Return the [x, y] coordinate for the center point of the cell that contains the specified text.  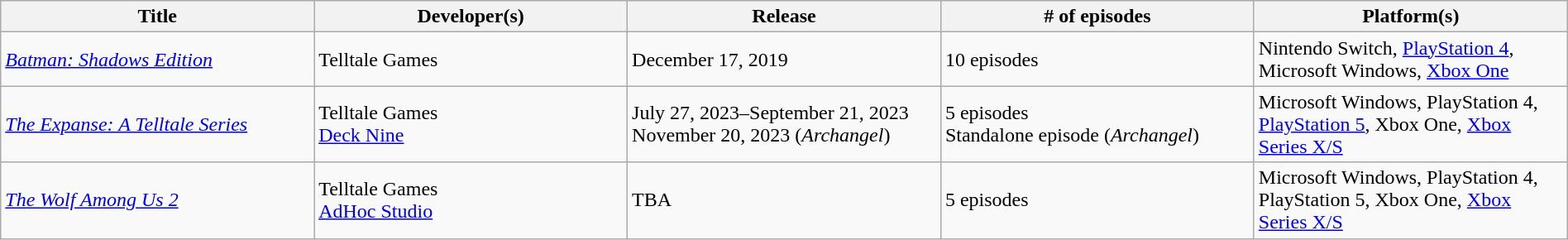
The Wolf Among Us 2 [157, 200]
Release [784, 17]
Telltale Games [471, 60]
Telltale GamesAdHoc Studio [471, 200]
Nintendo Switch, PlayStation 4, Microsoft Windows, Xbox One [1411, 60]
The Expanse: A Telltale Series [157, 124]
5 episodesStandalone episode (Archangel) [1097, 124]
Developer(s) [471, 17]
Title [157, 17]
# of episodes [1097, 17]
December 17, 2019 [784, 60]
July 27, 2023–September 21, 2023November 20, 2023 (Archangel) [784, 124]
Platform(s) [1411, 17]
5 episodes [1097, 200]
TBA [784, 200]
10 episodes [1097, 60]
Telltale GamesDeck Nine [471, 124]
Batman: Shadows Edition [157, 60]
